Return (x, y) of the center of cell containing provided text 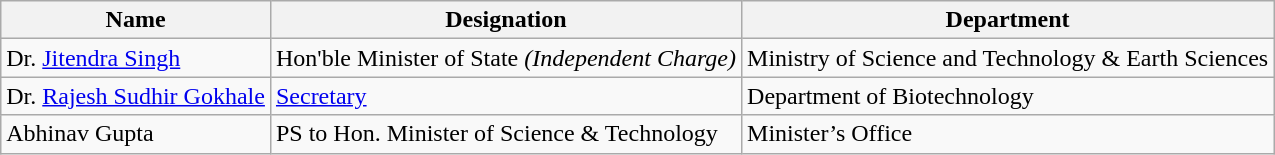
Dr. Rajesh Sudhir Gokhale (136, 96)
Department (1008, 20)
Name (136, 20)
Department of Biotechnology (1008, 96)
Abhinav Gupta (136, 134)
Minister’s Office (1008, 134)
Secretary (506, 96)
Ministry of Science and Technology & Earth Sciences (1008, 58)
Hon'ble Minister of State (Independent Charge) (506, 58)
Designation (506, 20)
Dr. Jitendra Singh (136, 58)
PS to Hon. Minister of Science & Technology (506, 134)
